Detect which cell encompasses the target text, then output its (X, Y) center coordinate. 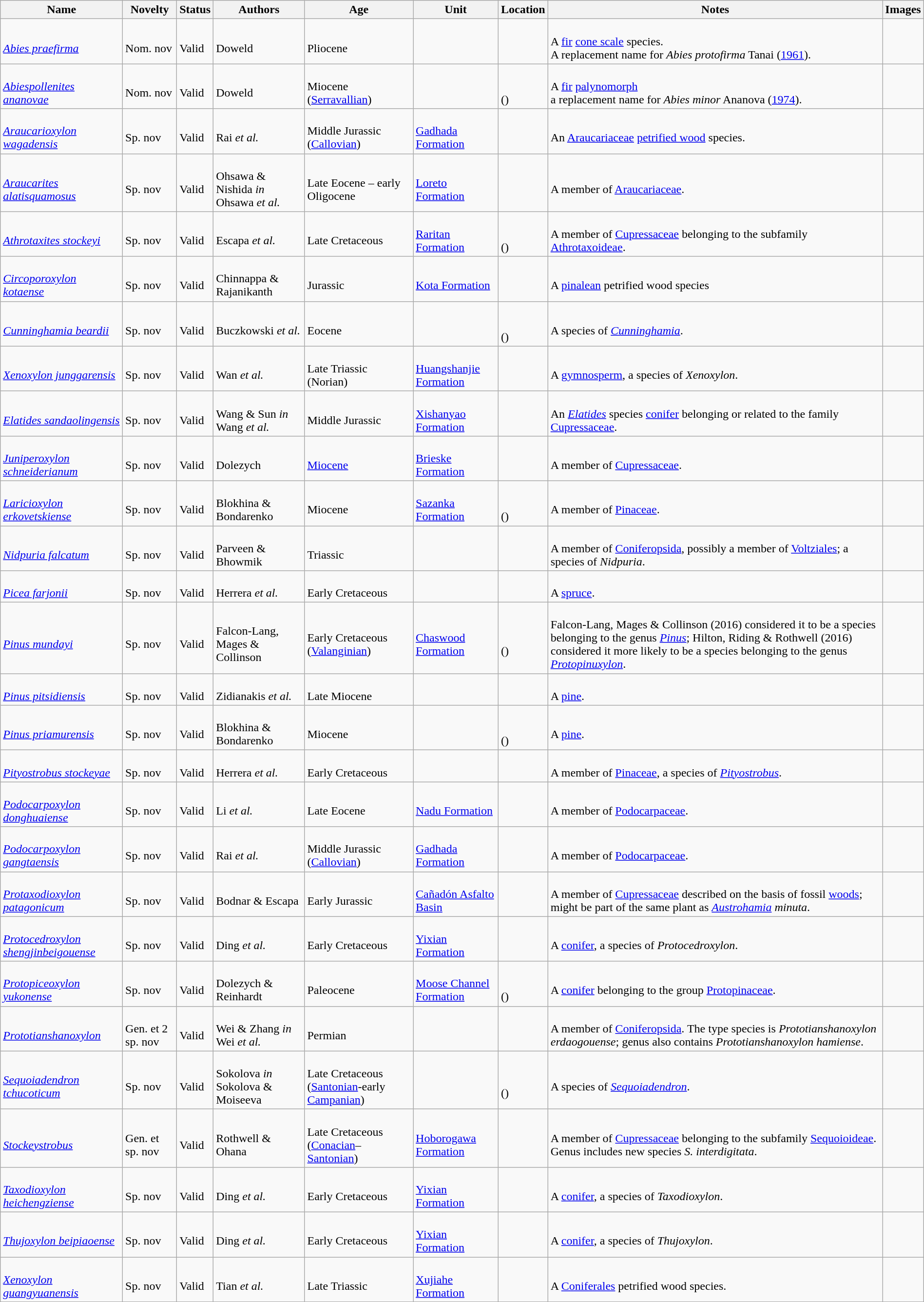
Ohsawa & Nishida in Ohsawa et al. (259, 182)
Gen. et sp. nov (150, 1138)
Name (61, 10)
Tian et al. (259, 1279)
A fir palynomorph a replacement name for Abies minor Ananova (1974). (715, 86)
A member of Coniferopsida. The type species is Prototianshanoxylon erdaogouense; genus also contains Prototianshanoxylon hamiense. (715, 1029)
A member of Cupressaceae belonging to the subfamily Athrotaxoideae. (715, 234)
A conifer, a species of Protocedroxylon. (715, 939)
Miocene (Serravallian) (359, 86)
Novelty (150, 10)
Xenoxylon guangyuanensis (61, 1279)
Late Cretaceous (359, 234)
Falcon-Lang, Mages & Collinson (259, 638)
A member of Pinaceae, a species of Pityostrobus. (715, 766)
Abiespollenites ananovae (61, 86)
Stockeystrobus (61, 1138)
Protaxodioxylon patagonicum (61, 894)
Wang & Sun in Wang et al. (259, 413)
A gymnosperm, a species of Xenoxylon. (715, 369)
A member of Cupressaceae belonging to the subfamily Sequoioideae. Genus includes new species S. interdigitata. (715, 1138)
A member of Cupressaceae. (715, 458)
Protopiceoxylon yukonense (61, 984)
A Coniferales petrified wood species. (715, 1279)
Raritan Formation (456, 234)
Late Cretaceous (Santonian-early Campanian) (359, 1080)
Xenoxylon junggarensis (61, 369)
Taxodioxylon heichengziense (61, 1189)
Brieske Formation (456, 458)
Jurassic (359, 279)
Early Jurassic (359, 894)
A conifer, a species of Thujoxylon. (715, 1234)
Hoborogawa Formation (456, 1138)
Pliocene (359, 41)
Wan et al. (259, 369)
Picea farjonii (61, 587)
Sazanka Formation (456, 503)
Notes (715, 10)
Loreto Formation (456, 182)
A pinalean petrified wood species (715, 279)
Kota Formation (456, 279)
Wei & Zhang in Wei et al. (259, 1029)
An Elatides species conifer belonging or related to the family Cupressaceae. (715, 413)
Bodnar & Escapa (259, 894)
Araucarites alatisquamosus (61, 182)
Late Cretaceous (Conacian–Santonian) (359, 1138)
Gen. et 2 sp. nov (150, 1029)
Zidianakis et al. (259, 689)
Pinus priamurensis (61, 728)
Prototianshanoxylon (61, 1029)
Nadu Formation (456, 804)
Pinus pitsidiensis (61, 689)
Pinus mundayi (61, 638)
Authors (259, 10)
Buczkowski et al. (259, 324)
Permian (359, 1029)
A member of Coniferopsida, possibly a member of Voltziales; a species of Nidpuria. (715, 548)
Araucarioxylon wagadensis (61, 131)
An Araucariaceae petrified wood species. (715, 131)
A species of Sequoiadendron. (715, 1080)
A member of Pinaceae. (715, 503)
Juniperoxylon schneiderianum (61, 458)
Podocarpoxylon donghuaiense (61, 804)
A fir cone scale species. A replacement name for Abies protofirma Tanai (1961). (715, 41)
Elatides sandaolingensis (61, 413)
A species of Cunninghamia. (715, 324)
Late Triassic (359, 1279)
A member of Araucariaceae. (715, 182)
Late Eocene – early Oligocene (359, 182)
Chinnappa & Rajanikanth (259, 279)
Unit (456, 10)
Sokolova in Sokolova & Moiseeva (259, 1080)
Xishanyao Formation (456, 413)
Circoporoxylon kotaense (61, 279)
Abies praefirma (61, 41)
Xujiahe Formation (456, 1279)
Laricioxylon erkovetskiense (61, 503)
Dolezych & Reinhardt (259, 984)
Age (359, 10)
Huangshanjie Formation (456, 369)
Cunninghamia beardii (61, 324)
Triassic (359, 548)
Sequoiadendron tchucoticum (61, 1080)
Podocarpoxylon gangtaensis (61, 849)
Middle Jurassic (359, 413)
Dolezych (259, 458)
Late Eocene (359, 804)
Early Cretaceous (Valanginian) (359, 638)
A conifer, a species of Taxodioxylon. (715, 1189)
A conifer belonging to the group Protopinaceae. (715, 984)
Images (903, 10)
Late Miocene (359, 689)
Rothwell & Ohana (259, 1138)
Status (195, 10)
Eocene (359, 324)
Li et al. (259, 804)
Protocedroxylon shengjinbeigouense (61, 939)
A spruce. (715, 587)
Nidpuria falcatum (61, 548)
A member of Cupressaceae described on the basis of fossil woods; might be part of the same plant as Austrohamia minuta. (715, 894)
Parveen & Bhowmik (259, 548)
Athrotaxites stockeyi (61, 234)
Moose Channel Formation (456, 984)
Location (523, 10)
Cañadón Asfalto Basin (456, 894)
Paleocene (359, 984)
Pityostrobus stockeyae (61, 766)
Escapa et al. (259, 234)
Chaswood Formation (456, 638)
Thujoxylon beipiaoense (61, 1234)
Late Triassic (Norian) (359, 369)
